Find where the given text appears and provide that cell's center as (x, y) coordinate. 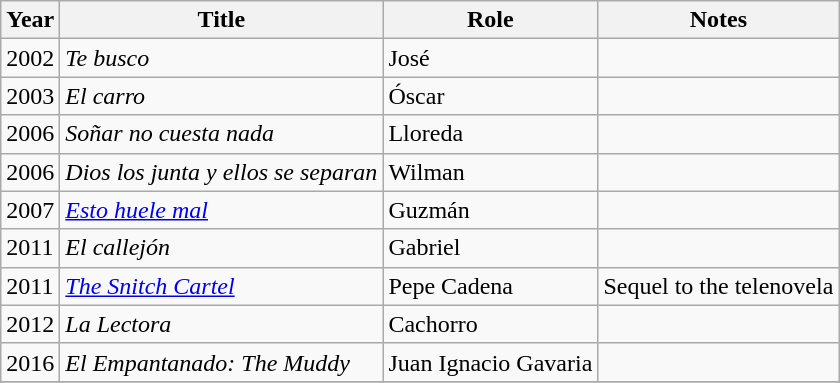
Wilman (490, 172)
Esto huele mal (222, 210)
La Lectora (222, 324)
Te busco (222, 58)
Gabriel (490, 248)
El callejón (222, 248)
Role (490, 20)
2002 (30, 58)
El Empantanado: The Muddy (222, 362)
2007 (30, 210)
José (490, 58)
Year (30, 20)
Juan Ignacio Gavaria (490, 362)
Dios los junta y ellos se separan (222, 172)
Soñar no cuesta nada (222, 134)
The Snitch Cartel (222, 286)
Notes (718, 20)
2012 (30, 324)
2016 (30, 362)
Guzmán (490, 210)
Lloreda (490, 134)
2003 (30, 96)
Cachorro (490, 324)
El carro (222, 96)
Pepe Cadena (490, 286)
Title (222, 20)
Sequel to the telenovela (718, 286)
Óscar (490, 96)
